Return the (x, y) coordinate for the center point of the cell that contains the specified text.  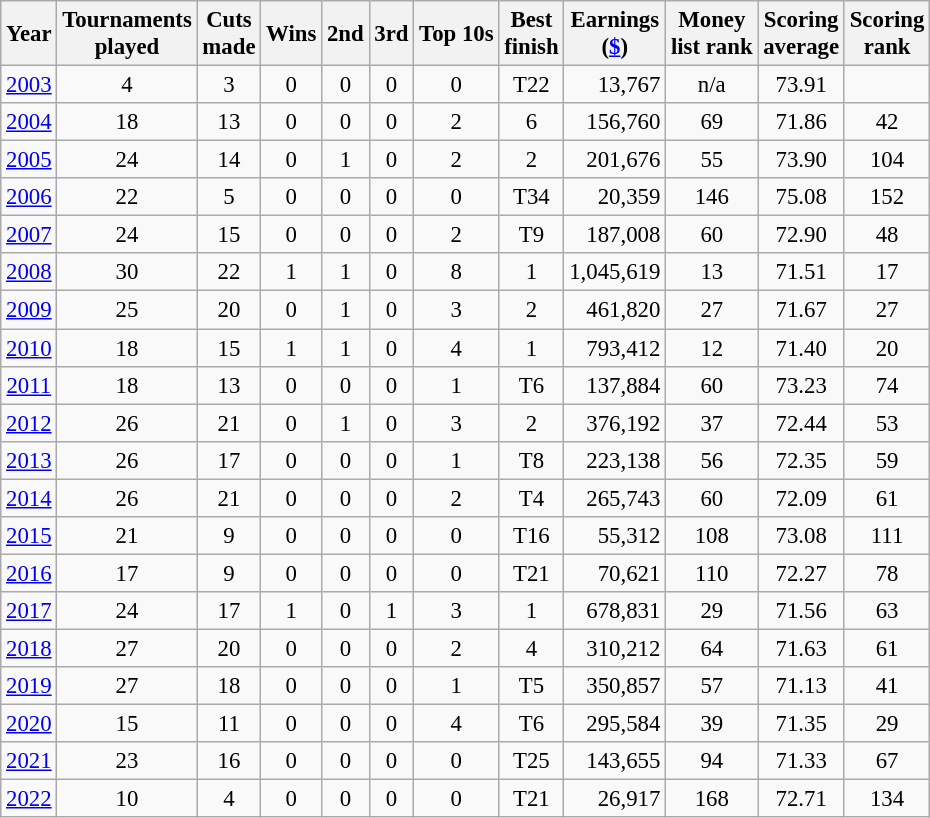
Best finish (532, 34)
2004 (29, 122)
71.56 (802, 611)
104 (886, 160)
2019 (29, 686)
14 (229, 160)
Year (29, 34)
223,138 (615, 460)
73.23 (802, 385)
156,760 (615, 122)
59 (886, 460)
110 (712, 573)
2nd (346, 34)
2018 (29, 648)
2022 (29, 799)
2015 (29, 536)
350,857 (615, 686)
48 (886, 235)
201,676 (615, 160)
Wins (292, 34)
71.13 (802, 686)
64 (712, 648)
Cuts made (229, 34)
T22 (532, 85)
39 (712, 724)
137,884 (615, 385)
63 (886, 611)
793,412 (615, 348)
5 (229, 197)
73.90 (802, 160)
T34 (532, 197)
71.33 (802, 761)
2013 (29, 460)
2009 (29, 310)
134 (886, 799)
2016 (29, 573)
Scoring average (802, 34)
72.44 (802, 423)
69 (712, 122)
42 (886, 122)
111 (886, 536)
n/a (712, 85)
70,621 (615, 573)
94 (712, 761)
Tournaments played (127, 34)
Money list rank (712, 34)
11 (229, 724)
6 (532, 122)
71.40 (802, 348)
20,359 (615, 197)
41 (886, 686)
146 (712, 197)
168 (712, 799)
37 (712, 423)
2012 (29, 423)
2006 (29, 197)
71.86 (802, 122)
55 (712, 160)
12 (712, 348)
2010 (29, 348)
3rd (392, 34)
310,212 (615, 648)
71.67 (802, 310)
T16 (532, 536)
2017 (29, 611)
152 (886, 197)
2021 (29, 761)
1,045,619 (615, 273)
187,008 (615, 235)
71.51 (802, 273)
265,743 (615, 498)
2008 (29, 273)
74 (886, 385)
67 (886, 761)
72.90 (802, 235)
143,655 (615, 761)
78 (886, 573)
2007 (29, 235)
13,767 (615, 85)
Top 10s (456, 34)
Scoringrank (886, 34)
T25 (532, 761)
71.63 (802, 648)
T5 (532, 686)
57 (712, 686)
2003 (29, 85)
53 (886, 423)
2014 (29, 498)
75.08 (802, 197)
72.71 (802, 799)
26,917 (615, 799)
56 (712, 460)
2005 (29, 160)
55,312 (615, 536)
376,192 (615, 423)
2011 (29, 385)
25 (127, 310)
T9 (532, 235)
73.91 (802, 85)
Earnings($) (615, 34)
T4 (532, 498)
71.35 (802, 724)
295,584 (615, 724)
72.09 (802, 498)
2020 (29, 724)
8 (456, 273)
461,820 (615, 310)
10 (127, 799)
16 (229, 761)
108 (712, 536)
30 (127, 273)
73.08 (802, 536)
678,831 (615, 611)
72.35 (802, 460)
72.27 (802, 573)
23 (127, 761)
T8 (532, 460)
